Extract the (x, y) coordinate from the center of the cell holding the provided text.  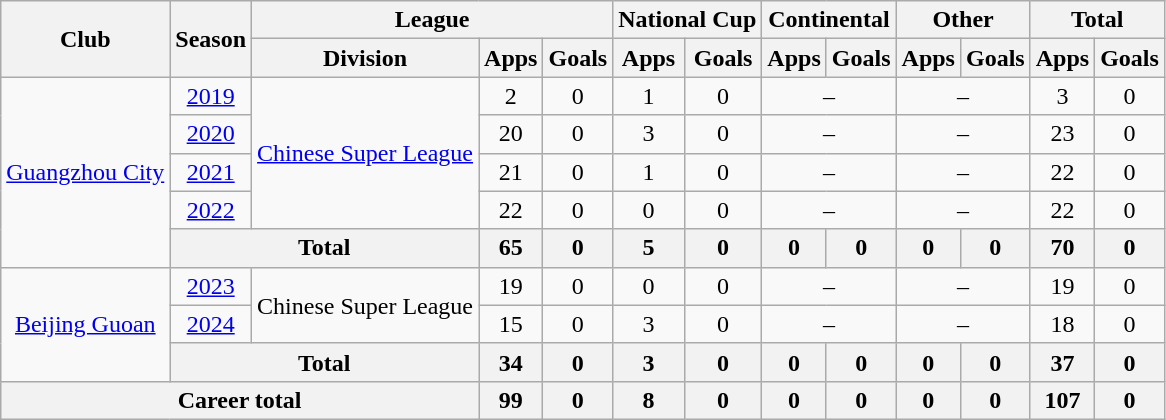
18 (1062, 324)
34 (511, 362)
Division (366, 58)
5 (649, 248)
8 (649, 400)
Club (86, 39)
Guangzhou City (86, 172)
99 (511, 400)
League (432, 20)
107 (1062, 400)
23 (1062, 134)
2024 (211, 324)
2022 (211, 210)
2021 (211, 172)
70 (1062, 248)
Beijing Guoan (86, 324)
2023 (211, 286)
2020 (211, 134)
2019 (211, 96)
Career total (240, 400)
Season (211, 39)
Other (963, 20)
Continental (829, 20)
National Cup (688, 20)
37 (1062, 362)
65 (511, 248)
15 (511, 324)
20 (511, 134)
2 (511, 96)
21 (511, 172)
